Determine the (x, y) coordinate at the center of the cell enclosing the given text.  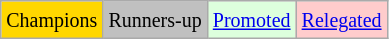
Runners-up (155, 20)
Champions (52, 20)
Promoted (252, 20)
Relegated (342, 20)
